Extract the (X, Y) coordinate from the center of the cell holding the provided text.  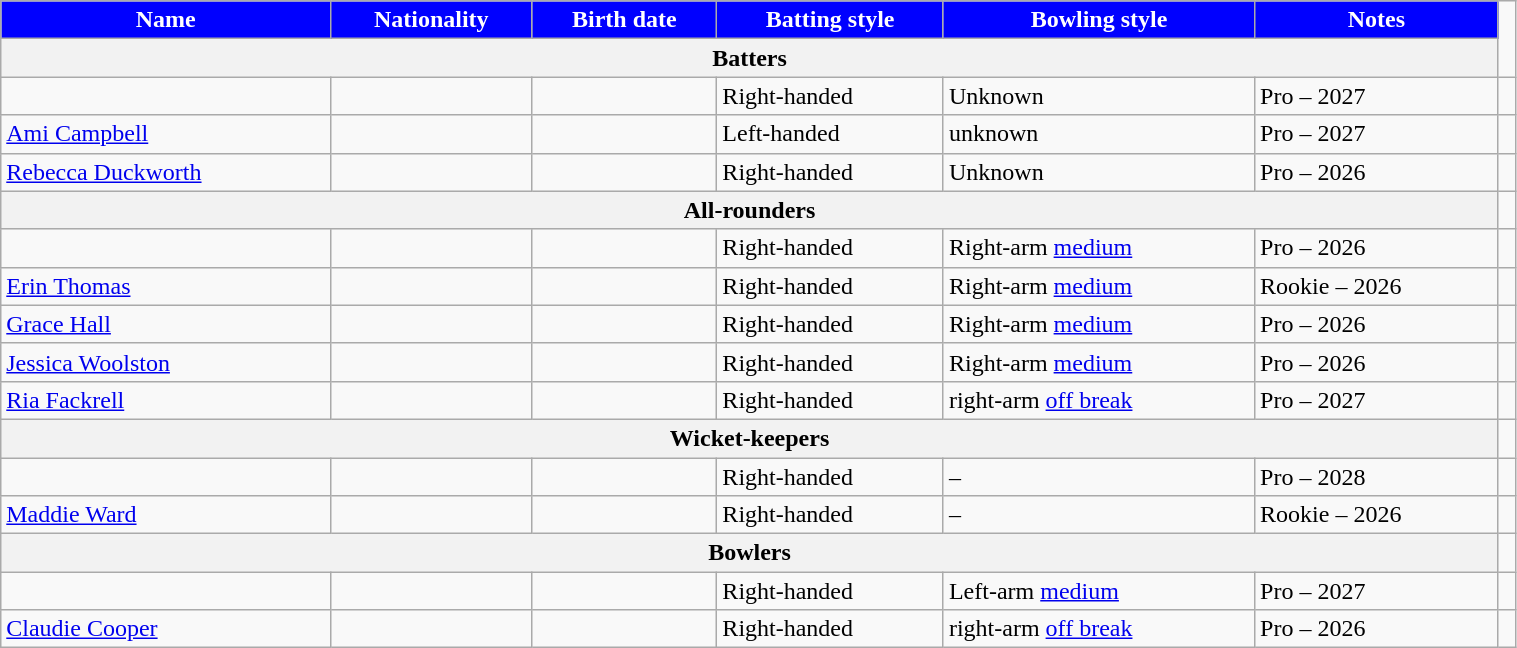
Birth date (624, 20)
Notes (1377, 20)
Erin Thomas (166, 286)
Name (166, 20)
Rebecca Duckworth (166, 172)
Bowlers (750, 553)
Batting style (830, 20)
Nationality (432, 20)
All-rounders (750, 210)
Bowling style (1098, 20)
Jessica Woolston (166, 362)
Pro – 2028 (1377, 477)
Left-handed (830, 134)
Grace Hall (166, 324)
Batters (750, 58)
Left-arm medium (1098, 591)
Maddie Ward (166, 515)
Ami Campbell (166, 134)
Claudie Cooper (166, 629)
unknown (1098, 134)
Ria Fackrell (166, 400)
Wicket-keepers (750, 438)
